Identify which cell holds the provided text, then report its (X, Y) central coordinate. 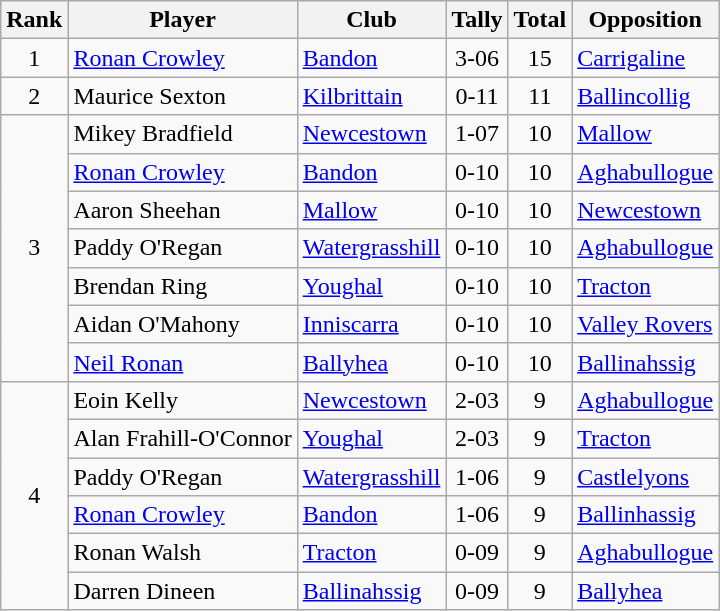
Player (182, 20)
4 (34, 495)
Brendan Ring (182, 286)
Maurice Sexton (182, 96)
Ballincollig (646, 96)
Aaron Sheehan (182, 210)
Aidan O'Mahony (182, 324)
Valley Rovers (646, 324)
Eoin Kelly (182, 400)
Carrigaline (646, 58)
Ballinhassig (646, 515)
15 (540, 58)
2 (34, 96)
Tally (477, 20)
Darren Dineen (182, 591)
Alan Frahill-O'Connor (182, 438)
Club (372, 20)
1 (34, 58)
0-11 (477, 96)
Opposition (646, 20)
Kilbrittain (372, 96)
Inniscarra (372, 324)
11 (540, 96)
3 (34, 248)
Total (540, 20)
Ronan Walsh (182, 553)
Castlelyons (646, 477)
Rank (34, 20)
Neil Ronan (182, 362)
3-06 (477, 58)
1-07 (477, 134)
Mikey Bradfield (182, 134)
